Locate the cell with the specified text and output its (x, y) center coordinate. 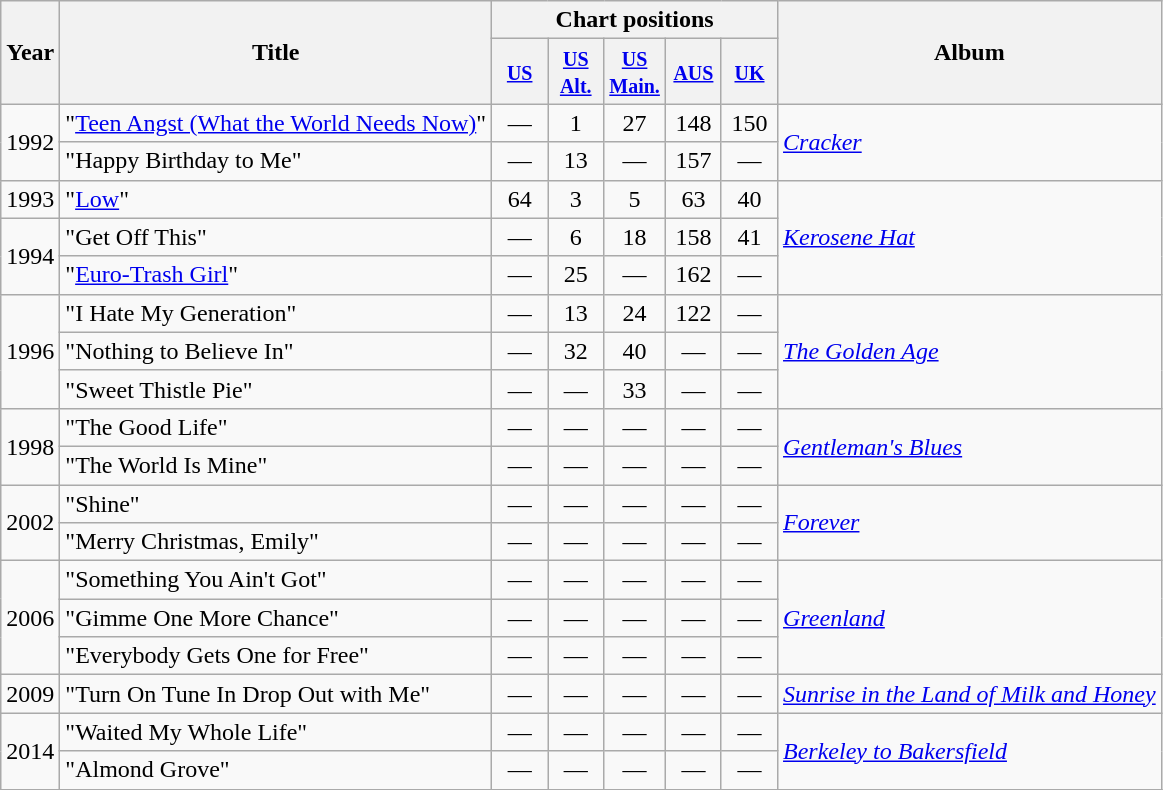
"Almond Grove" (276, 770)
"Low" (276, 199)
Chart positions (635, 20)
18 (635, 237)
1992 (30, 142)
Sunrise in the Land of Milk and Honey (970, 694)
1996 (30, 351)
Kerosene Hat (970, 237)
150 (749, 123)
"Gimme One More Chance" (276, 618)
162 (693, 275)
"Something You Ain't Got" (276, 580)
USMain. (635, 72)
"Get Off This" (276, 237)
Cracker (970, 142)
2002 (30, 522)
Title (276, 52)
Gentleman's Blues (970, 446)
2014 (30, 751)
2006 (30, 618)
"Shine" (276, 503)
"Happy Birthday to Me" (276, 161)
3 (576, 199)
"I Hate My Generation" (276, 313)
1998 (30, 446)
158 (693, 237)
Album (970, 52)
157 (693, 161)
Forever (970, 522)
1994 (30, 256)
6 (576, 237)
33 (635, 389)
64 (520, 199)
2009 (30, 694)
"Waited My Whole Life" (276, 732)
148 (693, 123)
"Euro-Trash Girl" (276, 275)
"Nothing to Believe In" (276, 351)
32 (576, 351)
63 (693, 199)
"Everybody Gets One for Free" (276, 656)
27 (635, 123)
41 (749, 237)
24 (635, 313)
AUS (693, 72)
"Sweet Thistle Pie" (276, 389)
Berkeley to Bakersfield (970, 751)
122 (693, 313)
1993 (30, 199)
25 (576, 275)
USAlt. (576, 72)
The Golden Age (970, 351)
UK (749, 72)
1 (576, 123)
"Turn On Tune In Drop Out with Me" (276, 694)
Greenland (970, 618)
US (520, 72)
5 (635, 199)
"Teen Angst (What the World Needs Now)" (276, 123)
"Merry Christmas, Emily" (276, 542)
Year (30, 52)
"The Good Life" (276, 427)
"The World Is Mine" (276, 465)
